Capture the cell that displays the provided text and extract its [X, Y] central coordinate. 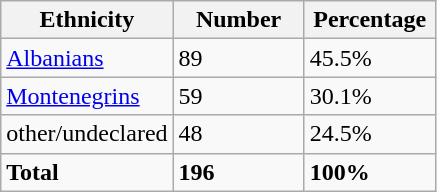
48 [238, 134]
Albanians [87, 58]
24.5% [370, 134]
Montenegrins [87, 96]
45.5% [370, 58]
100% [370, 172]
89 [238, 58]
59 [238, 96]
Ethnicity [87, 20]
Number [238, 20]
30.1% [370, 96]
Total [87, 172]
other/undeclared [87, 134]
196 [238, 172]
Percentage [370, 20]
